Pinpoint the cell where the given text exists, returning its (x, y) midpoint coordinate. 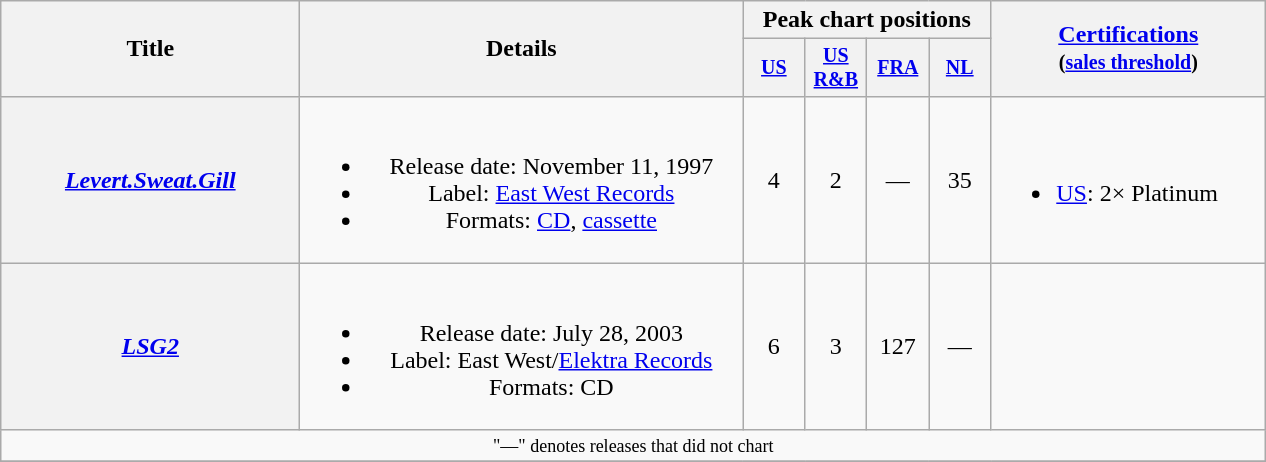
4 (774, 180)
US (774, 68)
Details (522, 49)
6 (774, 346)
3 (836, 346)
Peak chart positions (867, 20)
USR&B (836, 68)
Certifications(sales threshold) (1128, 49)
US: 2× Platinum (1128, 180)
Release date: July 28, 2003Label: East West/Elektra RecordsFormats: CD (522, 346)
Title (150, 49)
"—" denotes releases that did not chart (634, 446)
127 (898, 346)
Levert.Sweat.Gill (150, 180)
Release date: November 11, 1997Label: East West RecordsFormats: CD, cassette (522, 180)
LSG2 (150, 346)
FRA (898, 68)
NL (960, 68)
35 (960, 180)
2 (836, 180)
